Provide the (X, Y) coordinate of the cell's center where the given text is located.  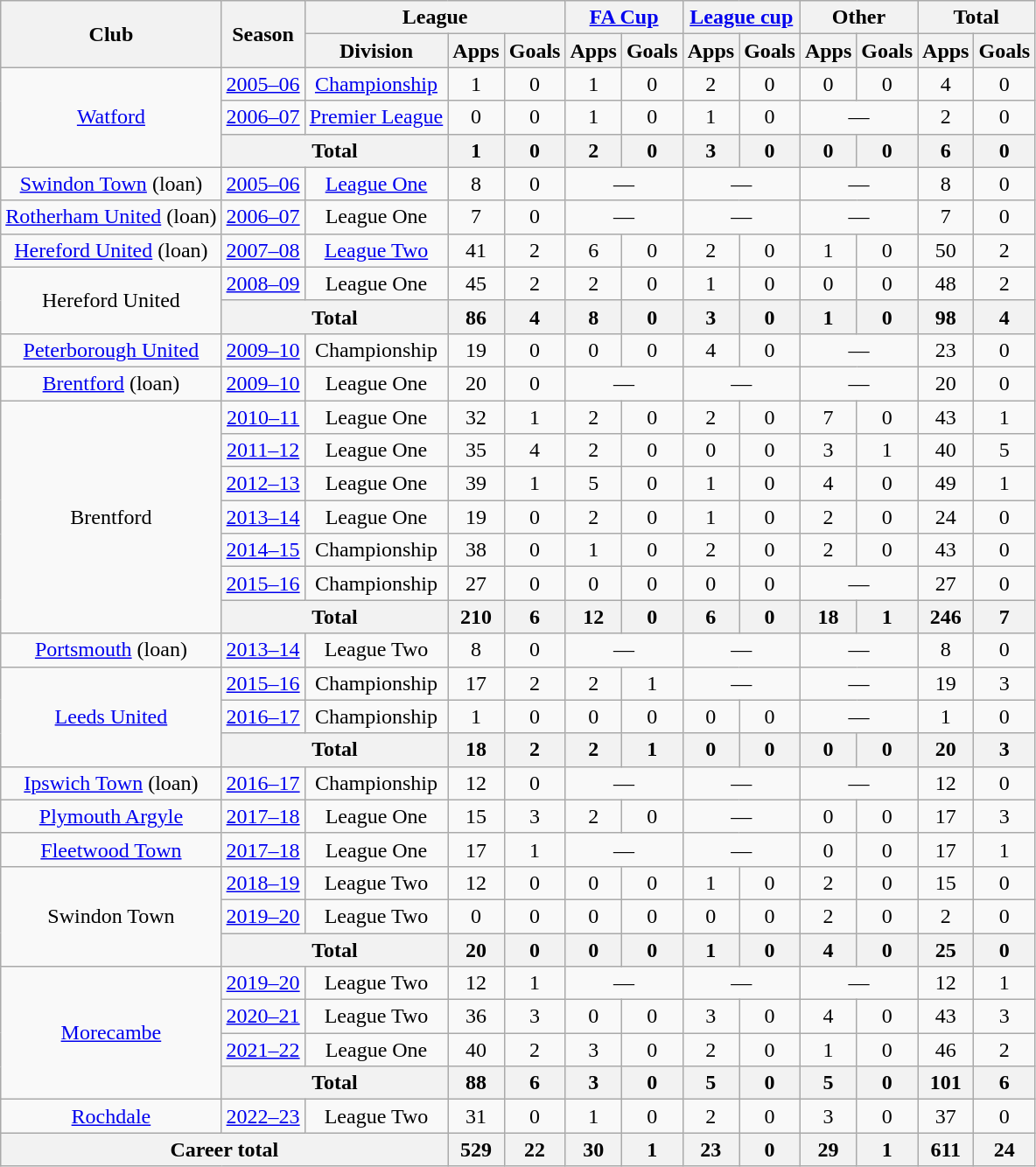
2014–15 (262, 550)
529 (476, 1150)
29 (828, 1150)
2007–08 (262, 250)
Peterborough United (111, 350)
32 (476, 417)
Watford (111, 117)
86 (476, 317)
League cup (741, 17)
210 (476, 617)
36 (476, 1017)
31 (476, 1116)
Plymouth Argyle (111, 816)
22 (535, 1150)
Career total (224, 1150)
2018–19 (262, 883)
2021–22 (262, 1050)
48 (946, 283)
Club (111, 34)
Brentford (111, 517)
Rotherham United (loan) (111, 217)
Swindon Town (111, 916)
37 (946, 1116)
2022–23 (262, 1116)
49 (946, 484)
101 (946, 1083)
50 (946, 250)
38 (476, 550)
Season (262, 34)
Rochdale (111, 1116)
Portsmouth (loan) (111, 650)
Hereford United (111, 300)
2012–13 (262, 484)
Other (858, 17)
FA Cup (624, 17)
Swindon Town (loan) (111, 184)
Fleetwood Town (111, 849)
41 (476, 250)
88 (476, 1083)
Morecambe (111, 1033)
Ipswich Town (loan) (111, 783)
2011–12 (262, 451)
2020–21 (262, 1017)
611 (946, 1150)
45 (476, 283)
Premier League (376, 117)
30 (593, 1150)
Division (376, 51)
39 (476, 484)
2010–11 (262, 417)
2008–09 (262, 283)
98 (946, 317)
Leeds United (111, 716)
Hereford United (loan) (111, 250)
46 (946, 1050)
35 (476, 451)
League (435, 17)
25 (946, 949)
Brentford (loan) (111, 383)
246 (946, 617)
